Search for the cell housing the specified text and yield its (X, Y) center coordinate. 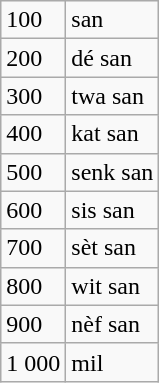
mil (112, 362)
dé san (112, 58)
700 (34, 248)
sis san (112, 210)
twa san (112, 96)
kat san (112, 134)
800 (34, 286)
900 (34, 324)
400 (34, 134)
500 (34, 172)
wit san (112, 286)
san (112, 20)
senk san (112, 172)
nèf san (112, 324)
sèt san (112, 248)
600 (34, 210)
300 (34, 96)
1 000 (34, 362)
100 (34, 20)
200 (34, 58)
